Pinpoint the cell where the given text exists, returning its (X, Y) midpoint coordinate. 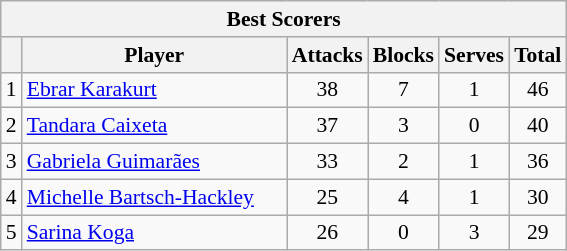
Gabriela Guimarães (154, 162)
Attacks (328, 55)
Serves (474, 55)
7 (404, 90)
29 (538, 233)
46 (538, 90)
25 (328, 197)
5 (12, 233)
36 (538, 162)
40 (538, 126)
30 (538, 197)
Sarina Koga (154, 233)
Tandara Caixeta (154, 126)
26 (328, 233)
38 (328, 90)
37 (328, 126)
33 (328, 162)
Player (154, 55)
Total (538, 55)
Best Scorers (284, 19)
Michelle Bartsch-Hackley (154, 197)
Ebrar Karakurt (154, 90)
Blocks (404, 55)
